Return the [x, y] coordinate for the center point of the cell that contains the specified text.  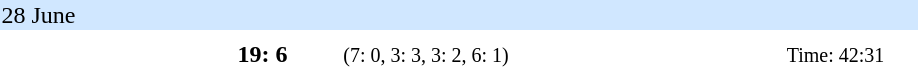
28 June [459, 15]
